Return the (x, y) coordinate for the center point of the cell that contains the specified text.  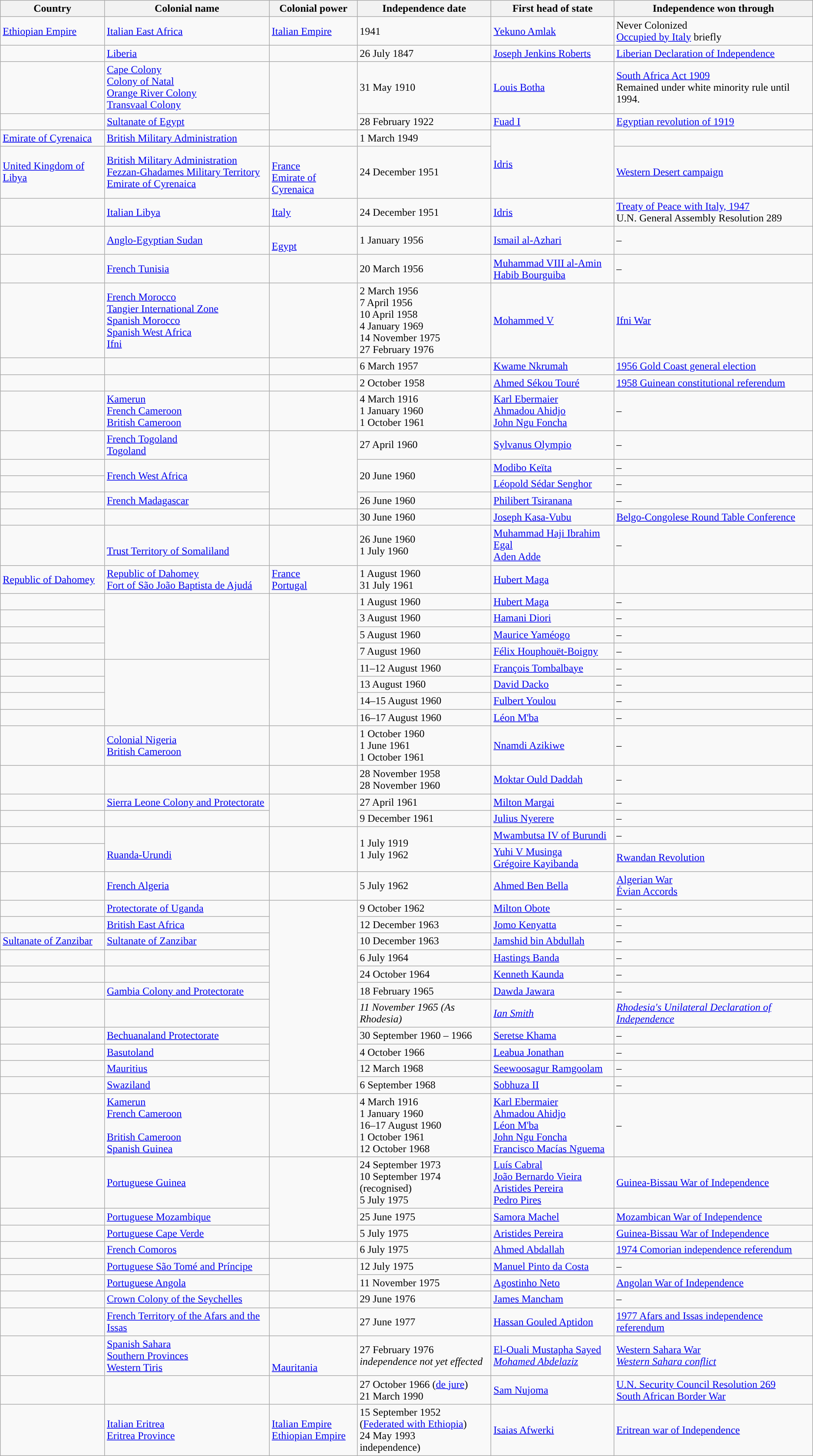
Seretse Khama (552, 1035)
Louis Botha (552, 88)
Eritrean war of Independence (714, 1430)
Philibert Tsiranana (552, 501)
Aristides Pereira (552, 1233)
Mwambutsa IV of Burundi (552, 835)
Mauritius (187, 1069)
Milton Margai (552, 802)
4 March 19161 January 19601 October 1961 (424, 411)
Protectorate of Uganda (187, 908)
Ian Smith (552, 1013)
31 May 1910 (424, 88)
10 December 1963 (424, 941)
Colonial Nigeria British Cameroon (187, 746)
Republic of Dahomey Fort of São João Baptista de Ajudá (187, 579)
29 June 1976 (424, 1299)
French Togoland Togoland (187, 445)
27 October 1966 (de jure)21 March 1990 (424, 1390)
1 July 1919 1 July 1962 (424, 849)
French Madagascar (187, 501)
Nnamdi Azikiwe (552, 746)
British Military Administration Fezzan-Ghadames Military Territory Emirate of Cyrenaica (187, 172)
Hamani Diori (552, 618)
Portuguese Cape Verde (187, 1233)
Milton Obote (552, 908)
Sultanate of Egypt (187, 122)
Dawda Jawara (552, 991)
Rhodesia's Unilateral Declaration of Independence (714, 1013)
First head of state (552, 9)
Rwandan Revolution (714, 858)
Leabua Jonathan (552, 1052)
David Dacko (552, 684)
Karl EbermaierAhmadou AhidjoJohn Ngu Foncha (552, 411)
1974 Comorian independence referendum (714, 1250)
British East Africa (187, 925)
Modibo Keïta (552, 468)
6 July 1975 (424, 1250)
1977 Afars and Issas independence referendum (714, 1321)
4 March 19161 January 196016–17 August 19601 October 196112 October 1968 (424, 1125)
26 June 19601 July 1960 (424, 545)
Emirate of Cyrenaica (53, 138)
Kamerun French Cameroon British Cameroon Spanish Guinea (187, 1125)
Joseph Kasa-Vubu (552, 517)
1 August 1960 (424, 602)
6 July 1964 (424, 958)
Léopold Sédar Senghor (552, 484)
Gambia Colony and Protectorate (187, 991)
18 February 1965 (424, 991)
French West Africa (187, 476)
11 November 1965 (As Rhodesia) (424, 1013)
French Morocco Tangier International Zone Spanish Morocco Spanish West Africa Ifni (187, 320)
9 October 1962 (424, 908)
Angolan War of Independence (714, 1283)
24 October 1964 (424, 974)
Jamshid bin Abdullah (552, 941)
2 October 1958 (424, 382)
Fuad I (552, 122)
24 September 1973 10 September 1974 (recognised)5 July 1975 (424, 1183)
4 October 1966 (424, 1052)
Portuguese Guinea (187, 1183)
François Tombalbaye (552, 668)
27 June 1977 (424, 1321)
Muhammad VIII al-AminHabib Bourguiba (552, 268)
Ismail al-Azhari (552, 240)
Western Desert campaign (714, 172)
5 July 1975 (424, 1233)
Yuhi V Musinga Grégoire Kayibanda (552, 858)
2 March 19567 April 195610 April 19584 January 196914 November 197527 February 1976 (424, 320)
Agostinho Neto (552, 1283)
Cape Colony Colony of Natal Orange River Colony Transvaal Colony (187, 88)
Swaziland (187, 1085)
United Kingdom of Libya (53, 172)
Italy (313, 212)
12 March 1968 (424, 1069)
Ahmed Ben Bella (552, 886)
Anglo-Egyptian Sudan (187, 240)
11–12 August 1960 (424, 668)
Independence won through (714, 9)
Western Sahara WarWestern Sahara conflict (714, 1356)
27 February 1976independence not yet effected (424, 1356)
Julius Nyerere (552, 819)
Algerian WarÉvian Accords (714, 886)
6 September 1968 (424, 1085)
Kwame Nkrumah (552, 366)
27 April 1961 (424, 802)
Republic of Dahomey (53, 579)
1 October 19601 June 19611 October 1961 (424, 746)
Country (53, 9)
6 March 1957 (424, 366)
27 April 1960 (424, 445)
Hassan Gouled Aptidon (552, 1321)
7 August 1960 (424, 651)
20 June 1960 (424, 476)
Fulbert Youlou (552, 701)
French Comoros (187, 1250)
28 November 195828 November 1960 (424, 780)
16–17 August 1960 (424, 718)
5 July 1962 (424, 886)
1958 Guinean constitutional referendum (714, 382)
Ethiopian Empire (53, 31)
Kenneth Kaunda (552, 974)
Ruanda-Urundi (187, 849)
France Emirate of Cyrenaica (313, 172)
1941 (424, 31)
Belgo-Congolese Round Table Conference (714, 517)
Spanish Sahara Southern Provinces Western Tiris (187, 1356)
28 February 1922 (424, 122)
French Algeria (187, 886)
Félix Houphouët-Boigny (552, 651)
Sam Nujoma (552, 1390)
Hastings Banda (552, 958)
Mauritania (313, 1356)
Trust Territory of Somaliland (187, 545)
Egyptian revolution of 1919 (714, 122)
Sylvanus Olympio (552, 445)
Léon M'ba (552, 718)
Jomo Kenyatta (552, 925)
Muhammad Haji Ibrahim Egal Aden Adde (552, 545)
Mohammed V (552, 320)
Crown Colony of the Seychelles (187, 1299)
1 January 1956 (424, 240)
Yekuno Amlak (552, 31)
U.N. Security Council Resolution 269South African Border War (714, 1390)
Liberian Declaration of Independence (714, 53)
Isaias Afwerki (552, 1430)
1 August 196031 July 1961 (424, 579)
26 June 1960 (424, 501)
11 November 1975 (424, 1283)
15 September 1952(Federated with Ethiopia)24 May 1993independence) (424, 1430)
Seewoosagur Ramgoolam (552, 1069)
Maurice Yaméogo (552, 635)
Treaty of Peace with Italy, 1947U.N. General Assembly Resolution 289 (714, 212)
French Territory of the Afars and the Issas (187, 1321)
3 August 1960 (424, 618)
5 August 1960 (424, 635)
Egypt (313, 240)
Italian East Africa (187, 31)
12 December 1963 (424, 925)
Samora Machel (552, 1217)
30 September 1960 – 1966 (424, 1035)
Colonial name (187, 9)
Joseph Jenkins Roberts (552, 53)
Bechuanaland Protectorate (187, 1035)
British Military Administration (187, 138)
30 June 1960 (424, 517)
Sobhuza II (552, 1085)
Ifni War (714, 320)
Italian Libya (187, 212)
1956 Gold Coast general election (714, 366)
9 December 1961 (424, 819)
Italian Empire Ethiopian Empire (313, 1430)
25 June 1975 (424, 1217)
26 July 1847 (424, 53)
Portuguese Mozambique (187, 1217)
Ahmed Abdallah (552, 1250)
Mozambican War of Independence (714, 1217)
1 March 1949 (424, 138)
Basutoland (187, 1052)
Italian Eritrea Eritrea Province (187, 1430)
Liberia (187, 53)
Ahmed Sékou Touré (552, 382)
Colonial power (313, 9)
Manuel Pinto da Costa (552, 1266)
Moktar Ould Daddah (552, 780)
France Portugal (313, 579)
El-Ouali Mustapha SayedMohamed Abdelaziz (552, 1356)
12 July 1975 (424, 1266)
Karl EbermaierAhmadou AhidjoLéon M'baJohn Ngu FonchaFrancisco Macías Nguema (552, 1125)
French Tunisia (187, 268)
Portuguese Angola (187, 1283)
South Africa Act 1909Remained under white minority rule until 1994. (714, 88)
Italian Empire (313, 31)
Luís CabralJoão Bernardo Vieira Aristides PereiraPedro Pires (552, 1183)
20 March 1956 (424, 268)
Kamerun French Cameroon British Cameroon (187, 411)
14–15 August 1960 (424, 701)
Sierra Leone Colony and Protectorate (187, 802)
13 August 1960 (424, 684)
Never ColonizedOccupied by Italy briefly (714, 31)
Independence date (424, 9)
Portuguese São Tomé and Príncipe (187, 1266)
James Mancham (552, 1299)
